For the text-containing cell, return its midpoint in [X, Y] coordinate format. 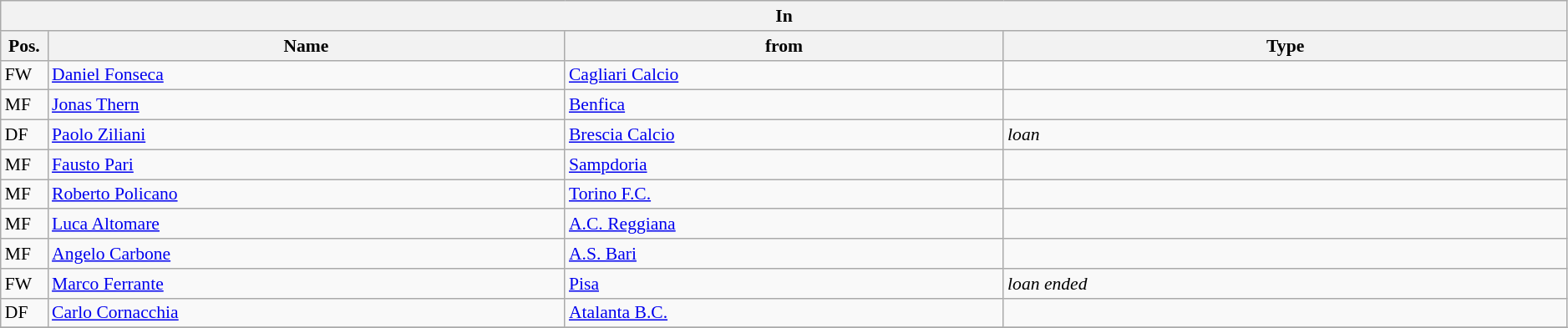
Pisa [784, 284]
Atalanta B.C. [784, 313]
A.S. Bari [784, 254]
Fausto Pari [306, 164]
Angelo Carbone [306, 254]
Marco Ferrante [306, 284]
Torino F.C. [784, 194]
Carlo Cornacchia [306, 313]
A.C. Reggiana [784, 225]
Jonas Thern [306, 105]
Daniel Fonseca [306, 75]
Benfica [784, 105]
Pos. [24, 46]
Name [306, 46]
Brescia Calcio [784, 135]
Luca Altomare [306, 225]
Type [1285, 46]
Paolo Ziliani [306, 135]
loan [1285, 135]
loan ended [1285, 284]
Sampdoria [784, 164]
Cagliari Calcio [784, 75]
from [784, 46]
Roberto Policano [306, 194]
In [784, 16]
